Scan for the cell matching the given text and deliver its (x, y) coordinate at center. 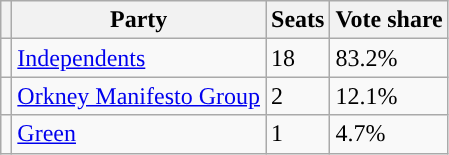
4.7% (389, 134)
2 (298, 96)
Green (139, 134)
Orkney Manifesto Group (139, 96)
12.1% (389, 96)
83.2% (389, 58)
Seats (298, 20)
18 (298, 58)
Independents (139, 58)
Vote share (389, 20)
Party (139, 20)
1 (298, 134)
